Output the [x, y] coordinate of the center of the cell containing the given text.  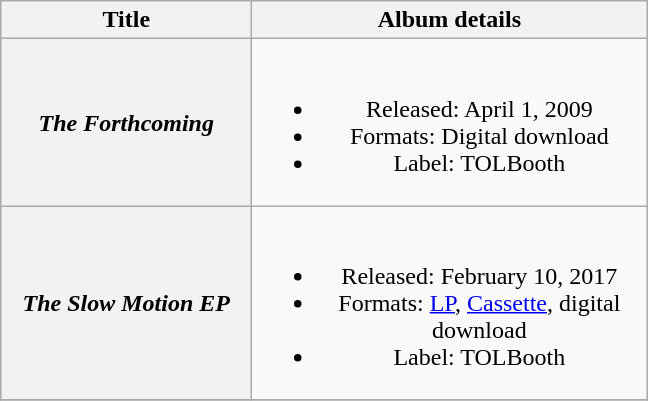
Released: February 10, 2017Formats: LP, Cassette, digital downloadLabel: TOLBooth [450, 303]
Album details [450, 20]
Title [126, 20]
Released: April 1, 2009Formats: Digital downloadLabel: TOLBooth [450, 122]
The Slow Motion EP [126, 303]
The Forthcoming [126, 122]
